Capture the cell that displays the provided text and extract its [x, y] central coordinate. 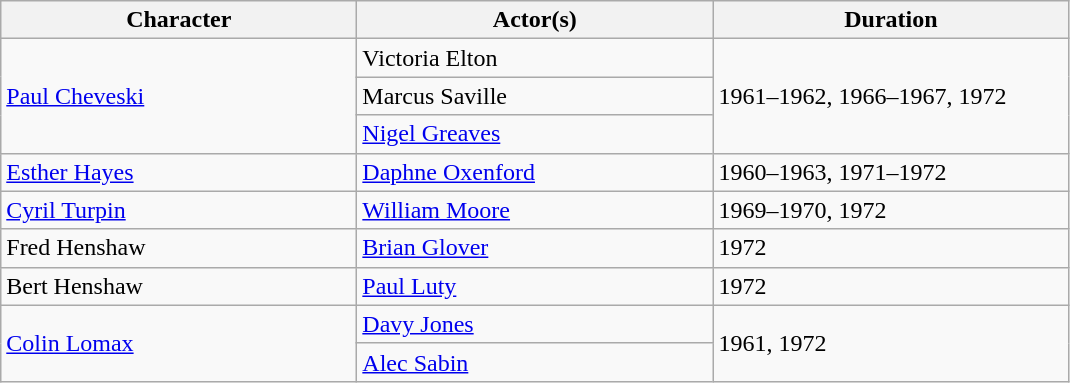
Actor(s) [535, 20]
Paul Luty [535, 286]
1961–1962, 1966–1967, 1972 [891, 96]
Esther Hayes [179, 172]
Colin Lomax [179, 343]
Bert Henshaw [179, 286]
1961, 1972 [891, 343]
Fred Henshaw [179, 248]
Character [179, 20]
Duration [891, 20]
William Moore [535, 210]
Daphne Oxenford [535, 172]
Nigel Greaves [535, 134]
Cyril Turpin [179, 210]
Davy Jones [535, 324]
1969–1970, 1972 [891, 210]
Brian Glover [535, 248]
Victoria Elton [535, 58]
Paul Cheveski [179, 96]
1960–1963, 1971–1972 [891, 172]
Alec Sabin [535, 362]
Marcus Saville [535, 96]
